Locate the cell with the specified text and output its (x, y) center coordinate. 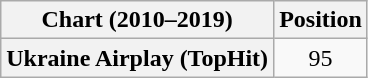
Position (321, 20)
95 (321, 58)
Ukraine Airplay (TopHit) (138, 58)
Chart (2010–2019) (138, 20)
